Search for the cell housing the specified text and yield its [X, Y] center coordinate. 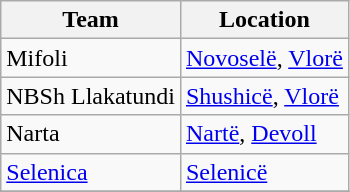
Selenica [91, 172]
Location [264, 20]
Shushicë, Vlorë [264, 96]
Narta [91, 134]
Nartë, Devoll [264, 134]
Selenicë [264, 172]
Team [91, 20]
Mifoli [91, 58]
NBSh Llakatundi [91, 96]
Novoselë, Vlorë [264, 58]
